Locate the cell with the specified text and output its [X, Y] center coordinate. 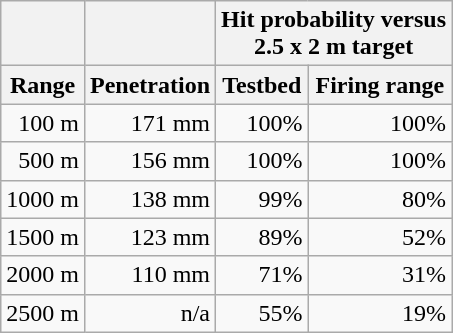
110 mm [150, 275]
99% [262, 199]
31% [380, 275]
Hit probability versus 2.5 x 2 m target [334, 34]
2000 m [43, 275]
156 mm [150, 161]
80% [380, 199]
52% [380, 237]
1500 m [43, 237]
1000 m [43, 199]
171 mm [150, 123]
71% [262, 275]
2500 m [43, 313]
89% [262, 237]
19% [380, 313]
123 mm [150, 237]
n/a [150, 313]
138 mm [150, 199]
55% [262, 313]
100 m [43, 123]
Testbed [262, 85]
500 m [43, 161]
Penetration [150, 85]
Range [43, 85]
Firing range [380, 85]
